Identify which cell holds the provided text, then report its [x, y] central coordinate. 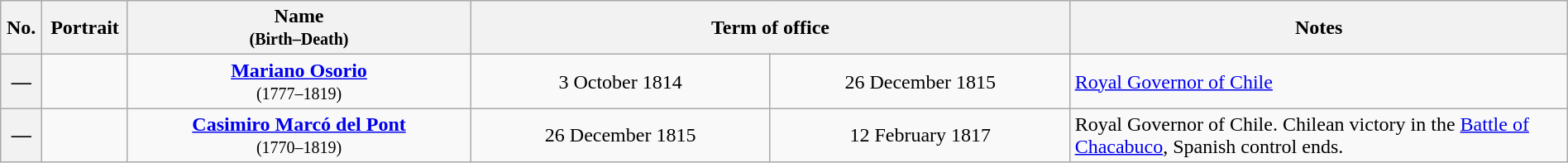
Mariano Osorio(1777–1819) [299, 81]
3 October 1814 [620, 81]
Portrait [85, 28]
Royal Governor of Chile. Chilean victory in the Battle of Chacabuco, Spanish control ends. [1318, 136]
12 February 1817 [920, 136]
No. [22, 28]
Royal Governor of Chile [1318, 81]
Term of office [771, 28]
Name(Birth–Death) [299, 28]
Notes [1318, 28]
Casimiro Marcó del Pont(1770–1819) [299, 136]
